Scan for the cell matching the given text and deliver its [x, y] coordinate at center. 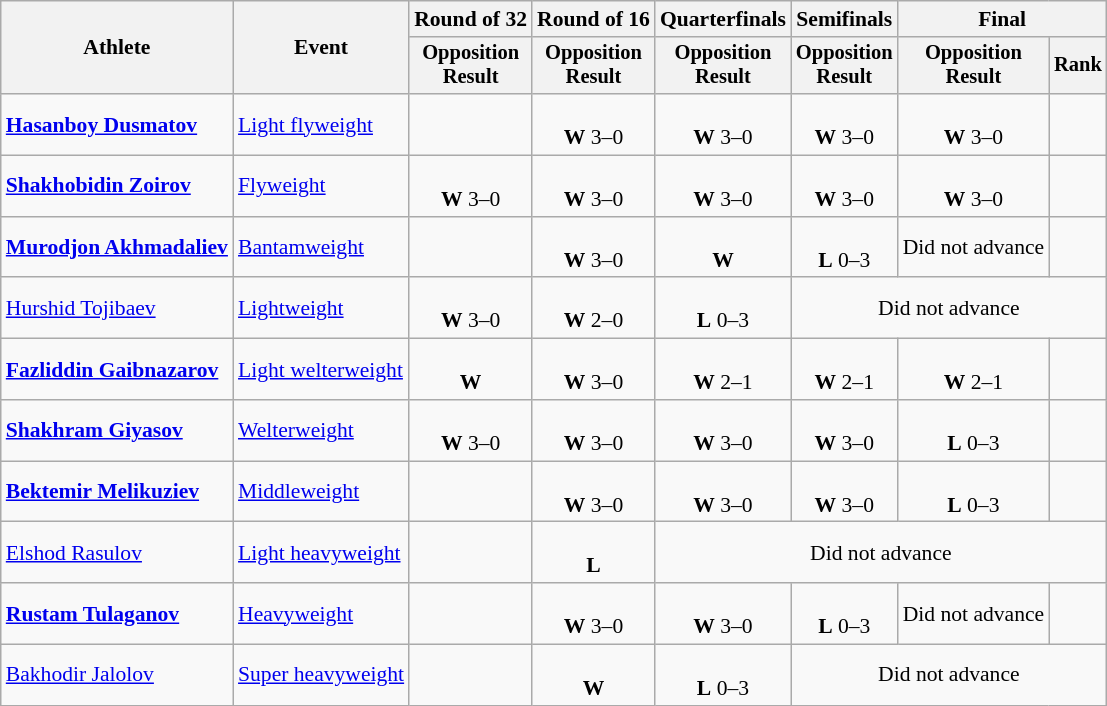
Light welterweight [321, 370]
Heavyweight [321, 614]
Light heavyweight [321, 552]
Lightweight [321, 308]
Semifinals [844, 19]
Final [1002, 19]
Round of 16 [594, 19]
Hurshid Tojibaev [117, 308]
Welterweight [321, 430]
L [594, 552]
Bantamweight [321, 248]
W 2–0 [594, 308]
Fazliddin Gaibnazarov [117, 370]
Hasanboy Dusmatov [117, 124]
Bakhodir Jalolov [117, 676]
Flyweight [321, 186]
Athlete [117, 48]
Shakhobidin Zoirov [117, 186]
Super heavyweight [321, 676]
Light flyweight [321, 124]
Rank [1078, 66]
Rustam Tulaganov [117, 614]
Elshod Rasulov [117, 552]
Middleweight [321, 492]
Bektemir Melikuziev [117, 492]
Murodjon Akhmadaliev [117, 248]
Quarterfinals [723, 19]
Shakhram Giyasov [117, 430]
Event [321, 48]
Round of 32 [470, 19]
